Output the [X, Y] coordinate of the center of the cell containing the given text.  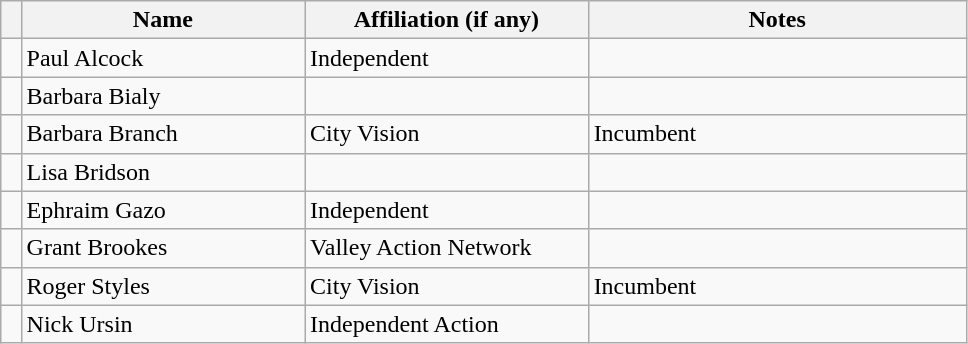
Notes [777, 20]
Barbara Bialy [163, 96]
Nick Ursin [163, 324]
Roger Styles [163, 286]
Barbara Branch [163, 134]
Independent Action [447, 324]
Lisa Bridson [163, 172]
Grant Brookes [163, 248]
Valley Action Network [447, 248]
Ephraim Gazo [163, 210]
Affiliation (if any) [447, 20]
Name [163, 20]
Paul Alcock [163, 58]
